Output the [x, y] coordinate of the center of the cell containing the given text.  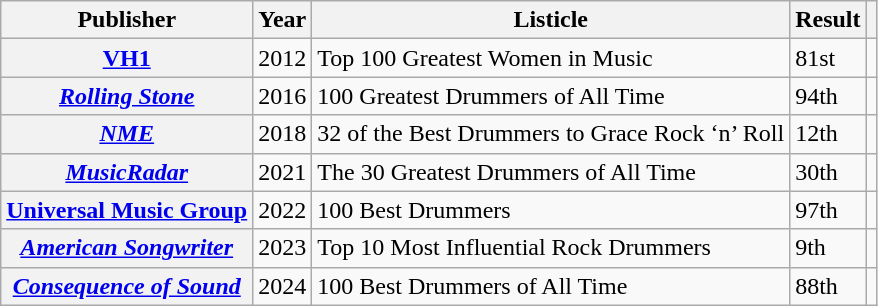
2018 [282, 134]
100 Greatest Drummers of All Time [551, 96]
Year [282, 20]
97th [828, 210]
2016 [282, 96]
Top 100 Greatest Women in Music [551, 58]
MusicRadar [127, 172]
Top 10 Most Influential Rock Drummers [551, 248]
Listicle [551, 20]
9th [828, 248]
88th [828, 286]
2024 [282, 286]
Result [828, 20]
2022 [282, 210]
American Songwriter [127, 248]
Consequence of Sound [127, 286]
The 30 Greatest Drummers of All Time [551, 172]
32 of the Best Drummers to Grace Rock ‘n’ Roll [551, 134]
12th [828, 134]
2023 [282, 248]
30th [828, 172]
Universal Music Group [127, 210]
100 Best Drummers of All Time [551, 286]
100 Best Drummers [551, 210]
2012 [282, 58]
VH1 [127, 58]
81st [828, 58]
Rolling Stone [127, 96]
94th [828, 96]
Publisher [127, 20]
2021 [282, 172]
NME [127, 134]
